Scan for the cell matching the given text and deliver its [x, y] coordinate at center. 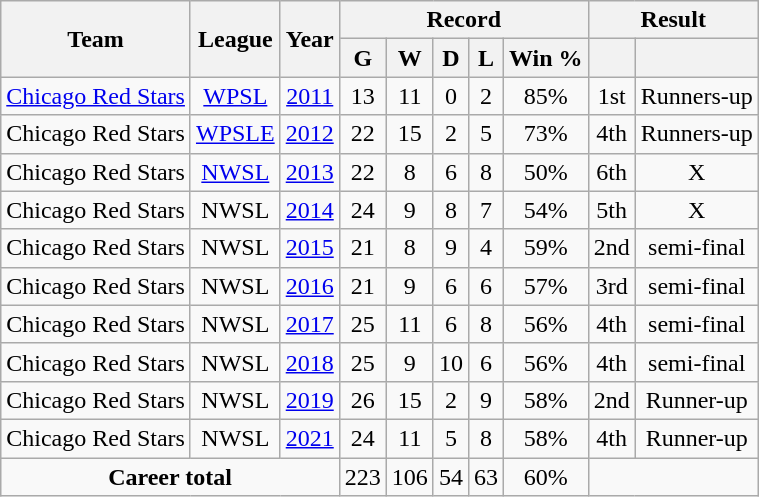
13 [362, 96]
WPSLE [235, 134]
2019 [310, 400]
Year [310, 39]
223 [362, 477]
Result [673, 20]
26 [362, 400]
54% [546, 210]
6th [612, 172]
2017 [310, 324]
Record [464, 20]
1st [612, 96]
50% [546, 172]
4 [486, 248]
85% [546, 96]
G [362, 58]
5th [612, 210]
Team [96, 39]
2011 [310, 96]
2014 [310, 210]
W [410, 58]
59% [546, 248]
0 [450, 96]
2016 [310, 286]
WPSL [235, 96]
73% [546, 134]
54 [450, 477]
League [235, 39]
2018 [310, 362]
Career total [170, 477]
D [450, 58]
63 [486, 477]
7 [486, 210]
57% [546, 286]
2021 [310, 438]
L [486, 58]
60% [546, 477]
2012 [310, 134]
Win % [546, 58]
2015 [310, 248]
10 [450, 362]
3rd [612, 286]
2013 [310, 172]
106 [410, 477]
